Locate the cell with the specified text and output its [x, y] center coordinate. 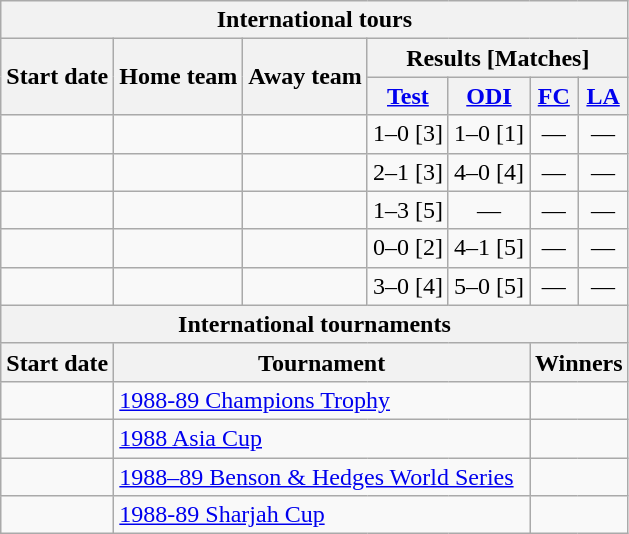
1–0 [1] [488, 134]
4–0 [4] [488, 172]
FC [554, 96]
ODI [488, 96]
2–1 [3] [408, 172]
1–0 [3] [408, 134]
5–0 [5] [488, 286]
Away team [306, 77]
Results [Matches] [498, 58]
1–3 [5] [408, 210]
International tournaments [314, 324]
LA [603, 96]
Winners [580, 362]
Test [408, 96]
1988–89 Benson & Hedges World Series [322, 477]
1988 Asia Cup [322, 438]
1988-89 Sharjah Cup [322, 515]
0–0 [2] [408, 248]
International tours [314, 20]
Home team [178, 77]
1988-89 Champions Trophy [322, 400]
Tournament [322, 362]
3–0 [4] [408, 286]
4–1 [5] [488, 248]
